Return [x, y] of the center of cell containing provided text 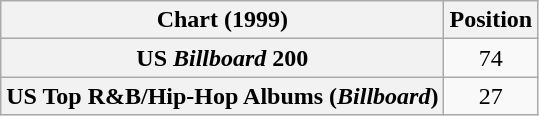
Position [491, 20]
US Billboard 200 [222, 58]
Chart (1999) [222, 20]
US Top R&B/Hip-Hop Albums (Billboard) [222, 96]
27 [491, 96]
74 [491, 58]
